Capture the cell that displays the provided text and extract its (X, Y) central coordinate. 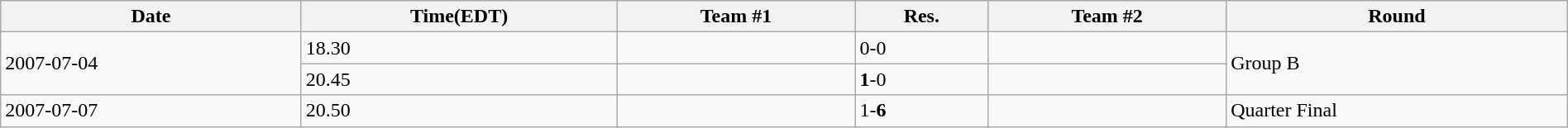
20.45 (459, 79)
18.30 (459, 48)
1-0 (921, 79)
Time(EDT) (459, 17)
2007-07-07 (151, 111)
Group B (1398, 64)
20.50 (459, 111)
Res. (921, 17)
Team #2 (1107, 17)
Date (151, 17)
2007-07-04 (151, 64)
Round (1398, 17)
0-0 (921, 48)
1-6 (921, 111)
Team #1 (736, 17)
Quarter Final (1398, 111)
